Locate the cell with the specified text and output its (x, y) center coordinate. 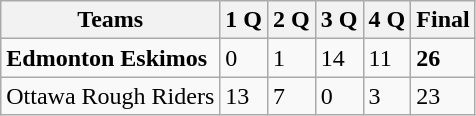
26 (443, 58)
1 Q (244, 20)
Ottawa Rough Riders (110, 96)
11 (387, 58)
23 (443, 96)
7 (292, 96)
1 (292, 58)
13 (244, 96)
3 (387, 96)
Final (443, 20)
Teams (110, 20)
3 Q (339, 20)
14 (339, 58)
Edmonton Eskimos (110, 58)
2 Q (292, 20)
4 Q (387, 20)
